Detect which cell encompasses the target text, then output its (X, Y) center coordinate. 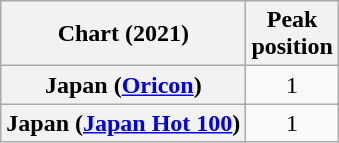
Peakposition (292, 34)
Japan (Japan Hot 100) (124, 123)
Chart (2021) (124, 34)
Japan (Oricon) (124, 85)
